Find where the given text appears and provide that cell's center as [x, y] coordinate. 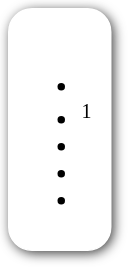
1 [56, 130]
